Search for the cell housing the specified text and yield its (X, Y) center coordinate. 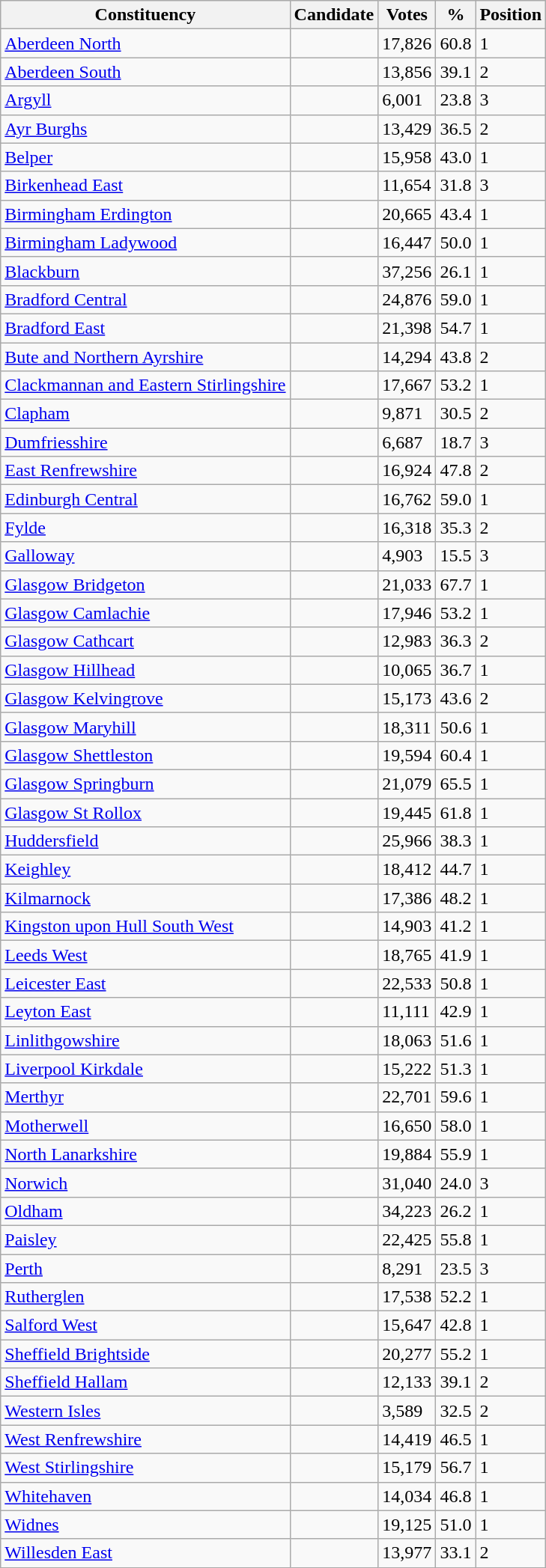
Glasgow Springburn (145, 784)
17,386 (407, 898)
Leicester East (145, 983)
Bute and Northern Ayrshire (145, 357)
25,966 (407, 841)
50.0 (455, 242)
60.4 (455, 755)
Constituency (145, 15)
Sheffield Brightside (145, 1354)
43.6 (455, 698)
Birmingham Erdington (145, 214)
Liverpool Kirkdale (145, 1069)
North Lanarkshire (145, 1154)
Blackburn (145, 271)
21,033 (407, 585)
36.3 (455, 641)
Linlithgowshire (145, 1040)
West Stirlingshire (145, 1468)
41.2 (455, 927)
Aberdeen South (145, 72)
46.5 (455, 1439)
31,040 (407, 1183)
16,762 (407, 499)
26.1 (455, 271)
46.8 (455, 1496)
16,650 (407, 1126)
38.3 (455, 841)
Birmingham Ladywood (145, 242)
19,594 (407, 755)
30.5 (455, 414)
Leyton East (145, 1012)
Glasgow Cathcart (145, 641)
21,079 (407, 784)
17,826 (407, 43)
50.8 (455, 983)
32.5 (455, 1411)
East Renfrewshire (145, 471)
Glasgow Maryhill (145, 727)
20,277 (407, 1354)
42.9 (455, 1012)
Merthyr (145, 1097)
18,412 (407, 870)
52.2 (455, 1297)
55.9 (455, 1154)
Kilmarnock (145, 898)
19,125 (407, 1525)
18,765 (407, 955)
37,256 (407, 271)
42.8 (455, 1326)
67.7 (455, 585)
Widnes (145, 1525)
36.5 (455, 129)
17,946 (407, 613)
16,447 (407, 242)
Bradford East (145, 328)
10,065 (407, 670)
11,111 (407, 1012)
51.6 (455, 1040)
48.2 (455, 898)
18,063 (407, 1040)
54.7 (455, 328)
Dumfriesshire (145, 442)
18.7 (455, 442)
Norwich (145, 1183)
Birkenhead East (145, 186)
13,977 (407, 1553)
24,876 (407, 299)
14,903 (407, 927)
Motherwell (145, 1126)
Glasgow Bridgeton (145, 585)
12,133 (407, 1382)
6,687 (407, 442)
23.8 (455, 100)
17,667 (407, 385)
14,034 (407, 1496)
43.8 (455, 357)
15,173 (407, 698)
24.0 (455, 1183)
Keighley (145, 870)
Sheffield Hallam (145, 1382)
58.0 (455, 1126)
34,223 (407, 1211)
26.2 (455, 1211)
22,425 (407, 1239)
Glasgow St Rollox (145, 812)
15,222 (407, 1069)
56.7 (455, 1468)
16,924 (407, 471)
21,398 (407, 328)
Oldham (145, 1211)
Paisley (145, 1239)
Clackmannan and Eastern Stirlingshire (145, 385)
36.7 (455, 670)
% (455, 15)
15,958 (407, 157)
20,665 (407, 214)
Votes (407, 15)
55.8 (455, 1239)
35.3 (455, 528)
Argyll (145, 100)
Whitehaven (145, 1496)
Salford West (145, 1326)
Rutherglen (145, 1297)
47.8 (455, 471)
Position (511, 15)
51.0 (455, 1525)
51.3 (455, 1069)
Kingston upon Hull South West (145, 927)
18,311 (407, 727)
Fylde (145, 528)
Edinburgh Central (145, 499)
22,533 (407, 983)
Aberdeen North (145, 43)
4,903 (407, 556)
Glasgow Camlachie (145, 613)
14,419 (407, 1439)
15,647 (407, 1326)
16,318 (407, 528)
West Renfrewshire (145, 1439)
Willesden East (145, 1553)
3,589 (407, 1411)
Ayr Burghs (145, 129)
65.5 (455, 784)
12,983 (407, 641)
Glasgow Kelvingrove (145, 698)
31.8 (455, 186)
33.1 (455, 1553)
17,538 (407, 1297)
6,001 (407, 100)
Clapham (145, 414)
Leeds West (145, 955)
44.7 (455, 870)
23.5 (455, 1269)
50.6 (455, 727)
Western Isles (145, 1411)
19,884 (407, 1154)
15.5 (455, 556)
22,701 (407, 1097)
Candidate (334, 15)
13,429 (407, 129)
55.2 (455, 1354)
Huddersfield (145, 841)
43.4 (455, 214)
41.9 (455, 955)
Perth (145, 1269)
Glasgow Shettleston (145, 755)
60.8 (455, 43)
Bradford Central (145, 299)
61.8 (455, 812)
Galloway (145, 556)
Glasgow Hillhead (145, 670)
14,294 (407, 357)
11,654 (407, 186)
8,291 (407, 1269)
13,856 (407, 72)
19,445 (407, 812)
15,179 (407, 1468)
43.0 (455, 157)
Belper (145, 157)
59.6 (455, 1097)
9,871 (407, 414)
